Determine the [X, Y] coordinate at the center of the cell enclosing the given text.  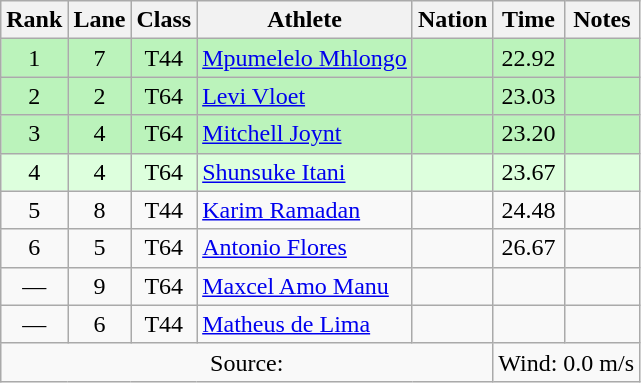
8 [100, 210]
23.67 [529, 172]
7 [100, 58]
Class [164, 20]
23.20 [529, 134]
Mpumelelo Mhlongo [305, 58]
Antonio Flores [305, 248]
Matheus de Lima [305, 324]
Levi Vloet [305, 96]
Mitchell Joynt [305, 134]
Rank [34, 20]
Karim Ramadan [305, 210]
22.92 [529, 58]
24.48 [529, 210]
Maxcel Amo Manu [305, 286]
3 [34, 134]
Nation [452, 20]
1 [34, 58]
Notes [602, 20]
9 [100, 286]
Time [529, 20]
Shunsuke Itani [305, 172]
Wind: 0.0 m/s [566, 362]
26.67 [529, 248]
Lane [100, 20]
23.03 [529, 96]
Athlete [305, 20]
Source: [247, 362]
